For the text-containing cell, return its midpoint in [X, Y] coordinate format. 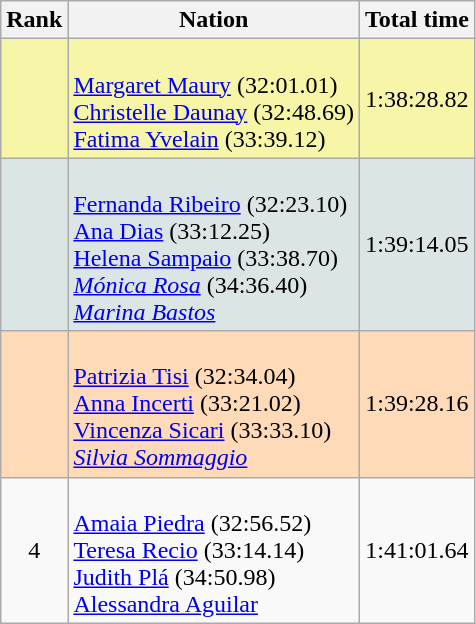
1:41:01.64 [418, 550]
Nation [214, 20]
1:39:28.16 [418, 404]
Total time [418, 20]
1:38:28.82 [418, 98]
Amaia Piedra (32:56.52)Teresa Recio (33:14.14)Judith Plá (34:50.98)Alessandra Aguilar [214, 550]
Rank [34, 20]
4 [34, 550]
Patrizia Tisi (32:34.04)Anna Incerti (33:21.02)Vincenza Sicari (33:33.10)Silvia Sommaggio [214, 404]
Fernanda Ribeiro (32:23.10)Ana Dias (33:12.25)Helena Sampaio (33:38.70) Mónica Rosa (34:36.40) Marina Bastos [214, 244]
1:39:14.05 [418, 244]
Margaret Maury (32:01.01)Christelle Daunay (32:48.69)Fatima Yvelain (33:39.12) [214, 98]
